For the text-containing cell, return its midpoint in [X, Y] coordinate format. 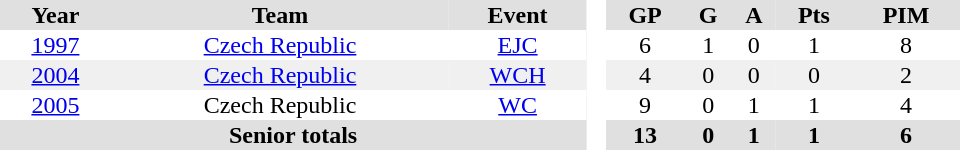
WC [518, 105]
PIM [906, 15]
Team [280, 15]
WCH [518, 75]
GP [646, 15]
Event [518, 15]
Senior totals [293, 135]
13 [646, 135]
Pts [814, 15]
2 [906, 75]
Year [56, 15]
9 [646, 105]
1997 [56, 45]
EJC [518, 45]
2005 [56, 105]
G [708, 15]
A [754, 15]
8 [906, 45]
2004 [56, 75]
